Search for the cell housing the specified text and yield its [X, Y] center coordinate. 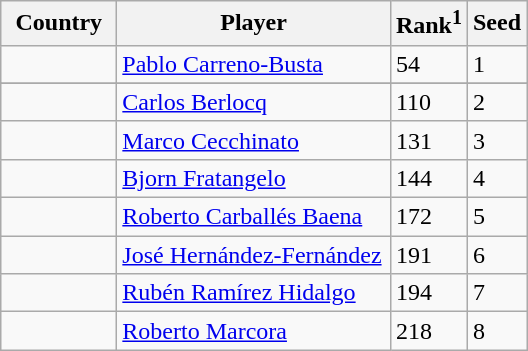
144 [428, 178]
131 [428, 140]
Carlos Berlocq [254, 102]
191 [428, 255]
Marco Cecchinato [254, 140]
Roberto Marcora [254, 331]
Rank1 [428, 24]
3 [496, 140]
Country [59, 24]
1 [496, 64]
54 [428, 64]
Seed [496, 24]
172 [428, 217]
218 [428, 331]
8 [496, 331]
Roberto Carballés Baena [254, 217]
5 [496, 217]
6 [496, 255]
José Hernández-Fernández [254, 255]
7 [496, 293]
4 [496, 178]
110 [428, 102]
Bjorn Fratangelo [254, 178]
Pablo Carreno-Busta [254, 64]
Player [254, 24]
Rubén Ramírez Hidalgo [254, 293]
2 [496, 102]
194 [428, 293]
